Provide the (X, Y) coordinate of the cell's center where the given text is located.  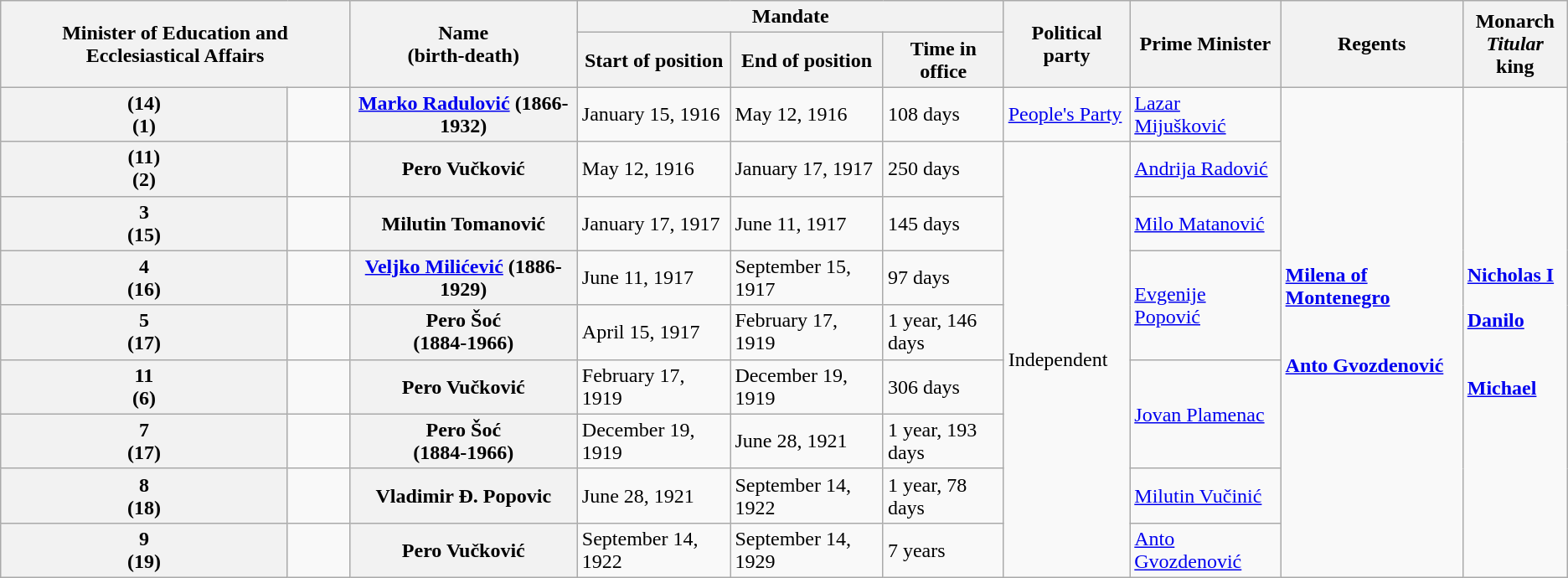
8(18) (144, 496)
1 year, 146 days (943, 332)
Minister of Education and Ecclesiastical Affairs (175, 44)
Time in office (943, 60)
Milena of MontenegroAnto Gvozdenović (1372, 333)
September 15, 1917 (807, 278)
7 years (943, 550)
April 15, 1917 (653, 332)
Jovan Plamenac (1205, 414)
Marko Radulović (1866-1932) (463, 114)
September 14, 1929 (807, 550)
Start of position (653, 60)
250 days (943, 169)
January 15, 1916 (653, 114)
Andrija Radović (1205, 169)
Lazar Mijušković (1205, 114)
Veljko Milićević (1886-1929) (463, 278)
97 days (943, 278)
Milutin Vučinić (1205, 496)
9(19) (144, 550)
Independent (1067, 359)
7(17) (144, 441)
Nicholas IDaniloMichael (1514, 333)
108 days (943, 114)
11(6) (144, 387)
1 year, 78 days (943, 496)
Regents (1372, 44)
145 days (943, 223)
Evgenije Popović (1205, 305)
Vladimir Đ. Popovic (463, 496)
Milutin Tomanović (463, 223)
People's Party (1067, 114)
(14)(1) (144, 114)
5(17) (144, 332)
3(15) (144, 223)
4(16) (144, 278)
MonarchTitular king (1514, 44)
Mandate (791, 17)
Milo Matanović (1205, 223)
Anto Gvozdenović (1205, 550)
306 days (943, 387)
Prime Minister (1205, 44)
Name(birth-death) (463, 44)
End of position (807, 60)
(11)(2) (144, 169)
1 year, 193 days (943, 441)
Political party (1067, 44)
